Extract the (X, Y) coordinate from the center of the cell holding the provided text.  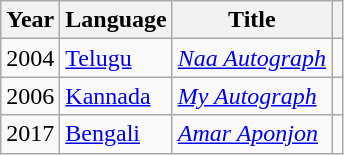
2006 (30, 96)
2017 (30, 134)
Bengali (116, 134)
My Autograph (252, 96)
Year (30, 20)
2004 (30, 58)
Kannada (116, 96)
Telugu (116, 58)
Amar Aponjon (252, 134)
Naa Autograph (252, 58)
Title (252, 20)
Language (116, 20)
